Return the [X, Y] coordinate for the center point of the cell that contains the specified text.  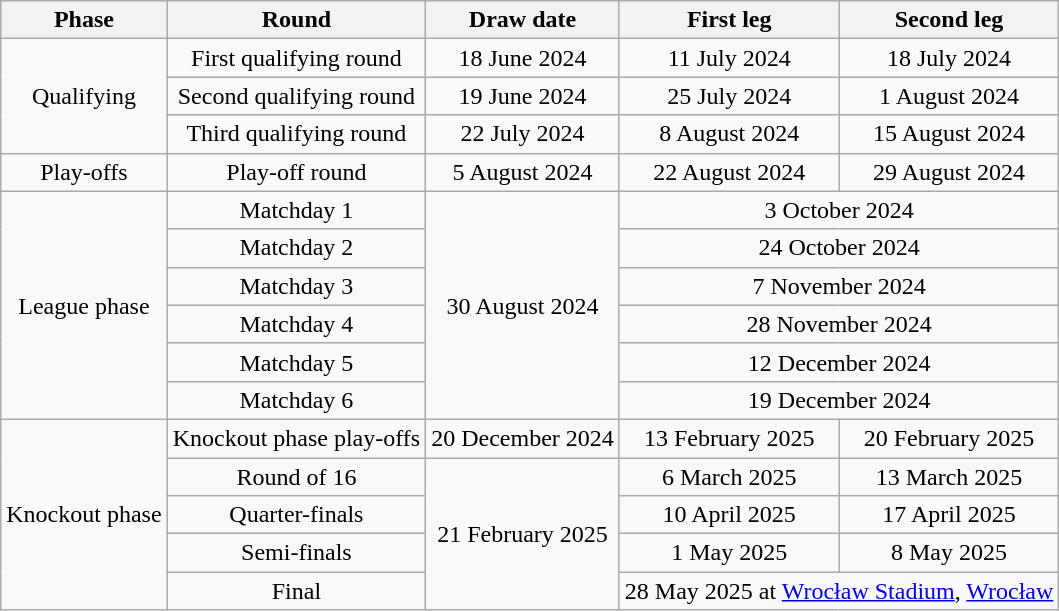
Round [296, 20]
1 May 2025 [729, 553]
First leg [729, 20]
22 July 2024 [523, 134]
Matchday 2 [296, 248]
Knockout phase play-offs [296, 438]
12 December 2024 [839, 362]
3 October 2024 [839, 210]
13 February 2025 [729, 438]
Play-off round [296, 172]
28 November 2024 [839, 324]
25 July 2024 [729, 96]
Second qualifying round [296, 96]
15 August 2024 [949, 134]
Phase [84, 20]
28 May 2025 at Wrocław Stadium, Wrocław [839, 591]
11 July 2024 [729, 58]
Draw date [523, 20]
Third qualifying round [296, 134]
Matchday 4 [296, 324]
Semi-finals [296, 553]
Play-offs [84, 172]
17 April 2025 [949, 515]
Quarter-finals [296, 515]
29 August 2024 [949, 172]
6 March 2025 [729, 477]
10 April 2025 [729, 515]
Round of 16 [296, 477]
First qualifying round [296, 58]
19 December 2024 [839, 400]
Knockout phase [84, 514]
7 November 2024 [839, 286]
League phase [84, 305]
13 March 2025 [949, 477]
22 August 2024 [729, 172]
8 August 2024 [729, 134]
Matchday 6 [296, 400]
Final [296, 591]
20 December 2024 [523, 438]
30 August 2024 [523, 305]
8 May 2025 [949, 553]
Matchday 5 [296, 362]
1 August 2024 [949, 96]
18 July 2024 [949, 58]
19 June 2024 [523, 96]
Qualifying [84, 96]
20 February 2025 [949, 438]
24 October 2024 [839, 248]
21 February 2025 [523, 534]
Second leg [949, 20]
5 August 2024 [523, 172]
Matchday 3 [296, 286]
Matchday 1 [296, 210]
18 June 2024 [523, 58]
